Return [X, Y] of the center of cell containing provided text 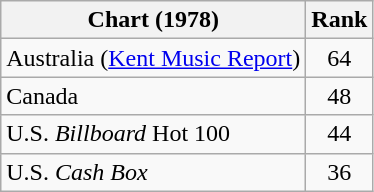
44 [340, 134]
U.S. Cash Box [154, 172]
48 [340, 96]
Canada [154, 96]
Australia (Kent Music Report) [154, 58]
Rank [340, 20]
36 [340, 172]
64 [340, 58]
Chart (1978) [154, 20]
U.S. Billboard Hot 100 [154, 134]
